Identify which cell holds the provided text, then report its [X, Y] central coordinate. 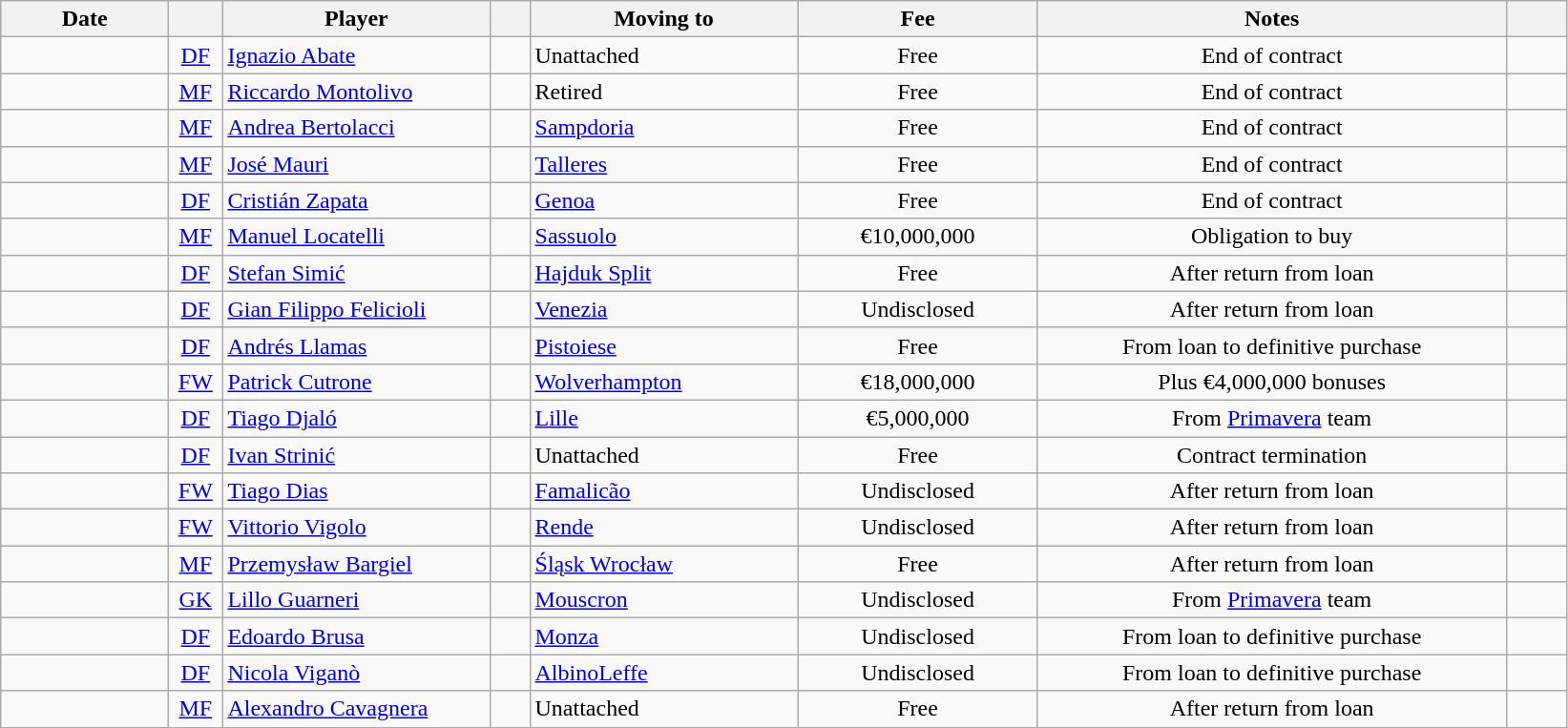
Notes [1271, 19]
Wolverhampton [664, 382]
Moving to [664, 19]
Ignazio Abate [357, 55]
Przemysław Bargiel [357, 564]
Talleres [664, 164]
Famalicão [664, 491]
Hajduk Split [664, 273]
AlbinoLeffe [664, 673]
GK [196, 600]
Plus €4,000,000 bonuses [1271, 382]
Riccardo Montolivo [357, 92]
Venezia [664, 309]
Ivan Strinić [357, 455]
Lillo Guarneri [357, 600]
Patrick Cutrone [357, 382]
José Mauri [357, 164]
Genoa [664, 200]
Alexandro Cavagnera [357, 709]
Pistoiese [664, 345]
€5,000,000 [918, 418]
Manuel Locatelli [357, 237]
Date [85, 19]
Fee [918, 19]
Tiago Djaló [357, 418]
Gian Filippo Felicioli [357, 309]
Stefan Simić [357, 273]
Retired [664, 92]
Player [357, 19]
Monza [664, 636]
Cristián Zapata [357, 200]
Tiago Dias [357, 491]
Śląsk Wrocław [664, 564]
Edoardo Brusa [357, 636]
Contract termination [1271, 455]
€10,000,000 [918, 237]
Obligation to buy [1271, 237]
€18,000,000 [918, 382]
Nicola Viganò [357, 673]
Sassuolo [664, 237]
Mouscron [664, 600]
Lille [664, 418]
Vittorio Vigolo [357, 528]
Rende [664, 528]
Sampdoria [664, 128]
Andrea Bertolacci [357, 128]
Andrés Llamas [357, 345]
